Extract the (x, y) coordinate from the center of the cell holding the provided text.  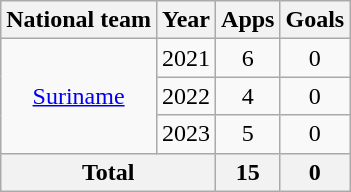
2021 (186, 58)
2022 (186, 96)
15 (248, 172)
Goals (315, 20)
Total (108, 172)
5 (248, 134)
Apps (248, 20)
Year (186, 20)
National team (79, 20)
4 (248, 96)
2023 (186, 134)
Suriname (79, 96)
6 (248, 58)
